Determine the (X, Y) coordinate at the center of the cell enclosing the given text.  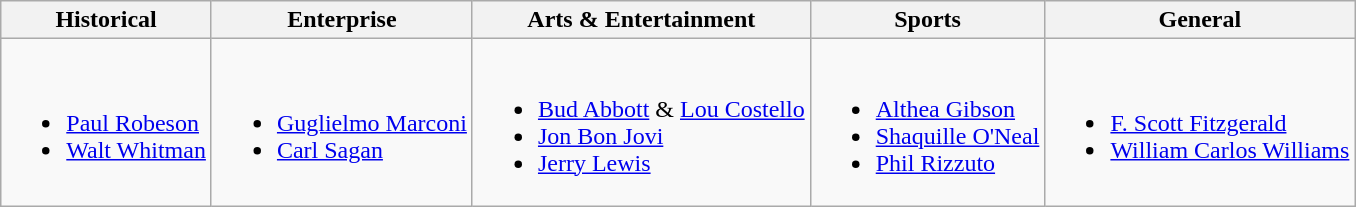
Sports (928, 20)
Paul RobesonWalt Whitman (106, 122)
Arts & Entertainment (641, 20)
Bud Abbott & Lou CostelloJon Bon JoviJerry Lewis (641, 122)
Historical (106, 20)
General (1200, 20)
Enterprise (342, 20)
Guglielmo MarconiCarl Sagan (342, 122)
F. Scott FitzgeraldWilliam Carlos Williams (1200, 122)
Althea GibsonShaquille O'NealPhil Rizzuto (928, 122)
